Locate the cell with the specified text and output its [x, y] center coordinate. 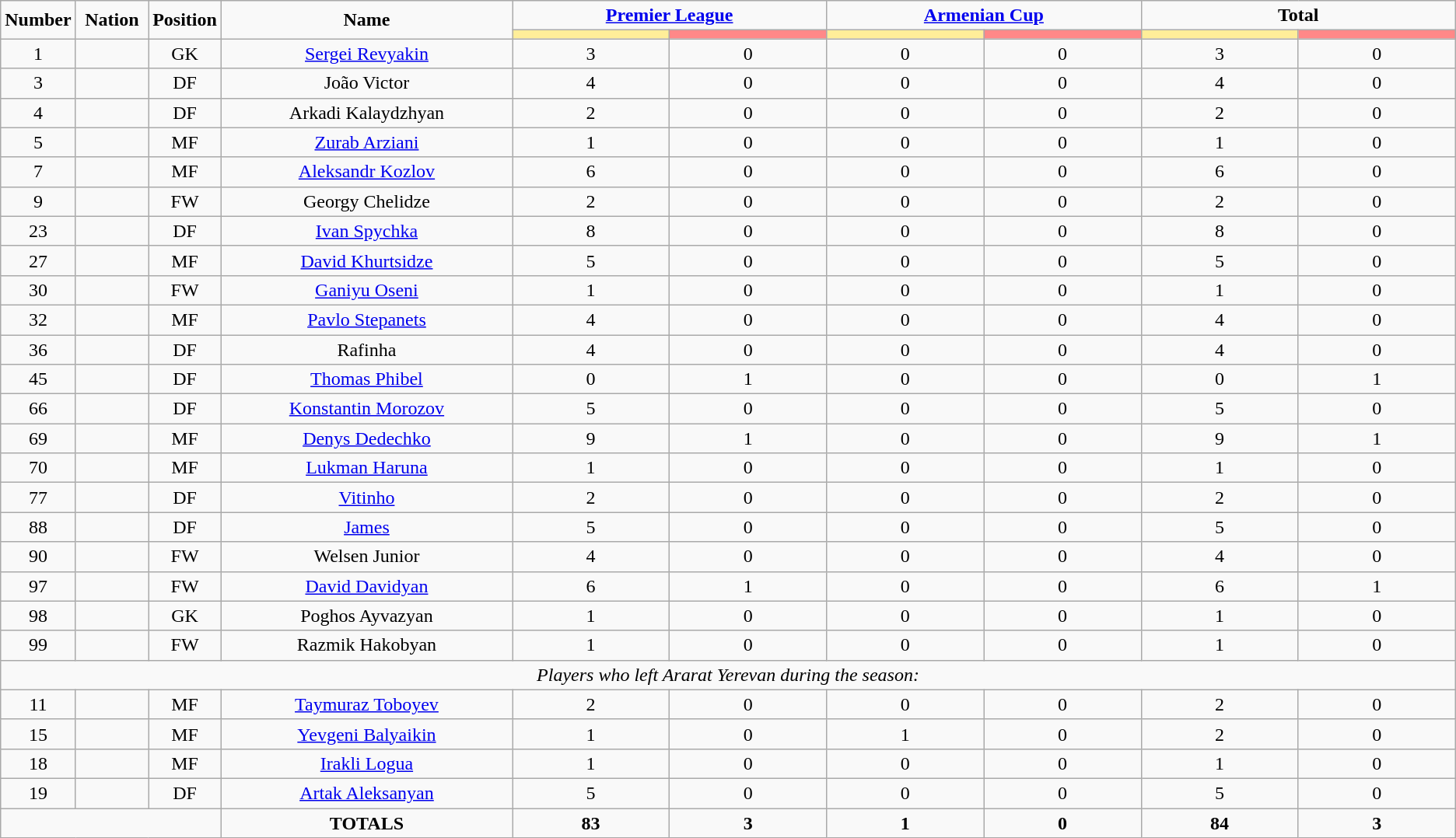
Denys Dedechko [366, 438]
Armenian Cup [984, 16]
Nation [112, 20]
James [366, 527]
83 [590, 823]
19 [38, 793]
Lukman Haruna [366, 468]
98 [38, 616]
João Victor [366, 83]
18 [38, 763]
Rafinha [366, 349]
69 [38, 438]
15 [38, 734]
36 [38, 349]
Taymuraz Toboyev [366, 704]
Sergei Revyakin [366, 54]
Ivan Spychka [366, 231]
Pavlo Stepanets [366, 319]
90 [38, 557]
Position [185, 20]
David Khurtsidze [366, 260]
Georgy Chelidze [366, 201]
Yevgeni Balyaikin [366, 734]
84 [1220, 823]
Players who left Ararat Yerevan during the season: [728, 675]
Name [366, 20]
Welsen Junior [366, 557]
Ganiyu Oseni [366, 290]
Arkadi Kalaydzhyan [366, 113]
45 [38, 379]
99 [38, 645]
30 [38, 290]
23 [38, 231]
11 [38, 704]
7 [38, 172]
TOTALS [366, 823]
Number [38, 20]
Poghos Ayvazyan [366, 616]
Thomas Phibel [366, 379]
77 [38, 498]
66 [38, 409]
Zurab Arziani [366, 142]
Premier League [669, 16]
97 [38, 586]
Irakli Logua [366, 763]
Razmik Hakobyan [366, 645]
David Davidyan [366, 586]
Total [1298, 16]
88 [38, 527]
Konstantin Morozov [366, 409]
Vitinho [366, 498]
70 [38, 468]
27 [38, 260]
Artak Aleksanyan [366, 793]
32 [38, 319]
Aleksandr Kozlov [366, 172]
